Detect which cell encompasses the target text, then output its [X, Y] center coordinate. 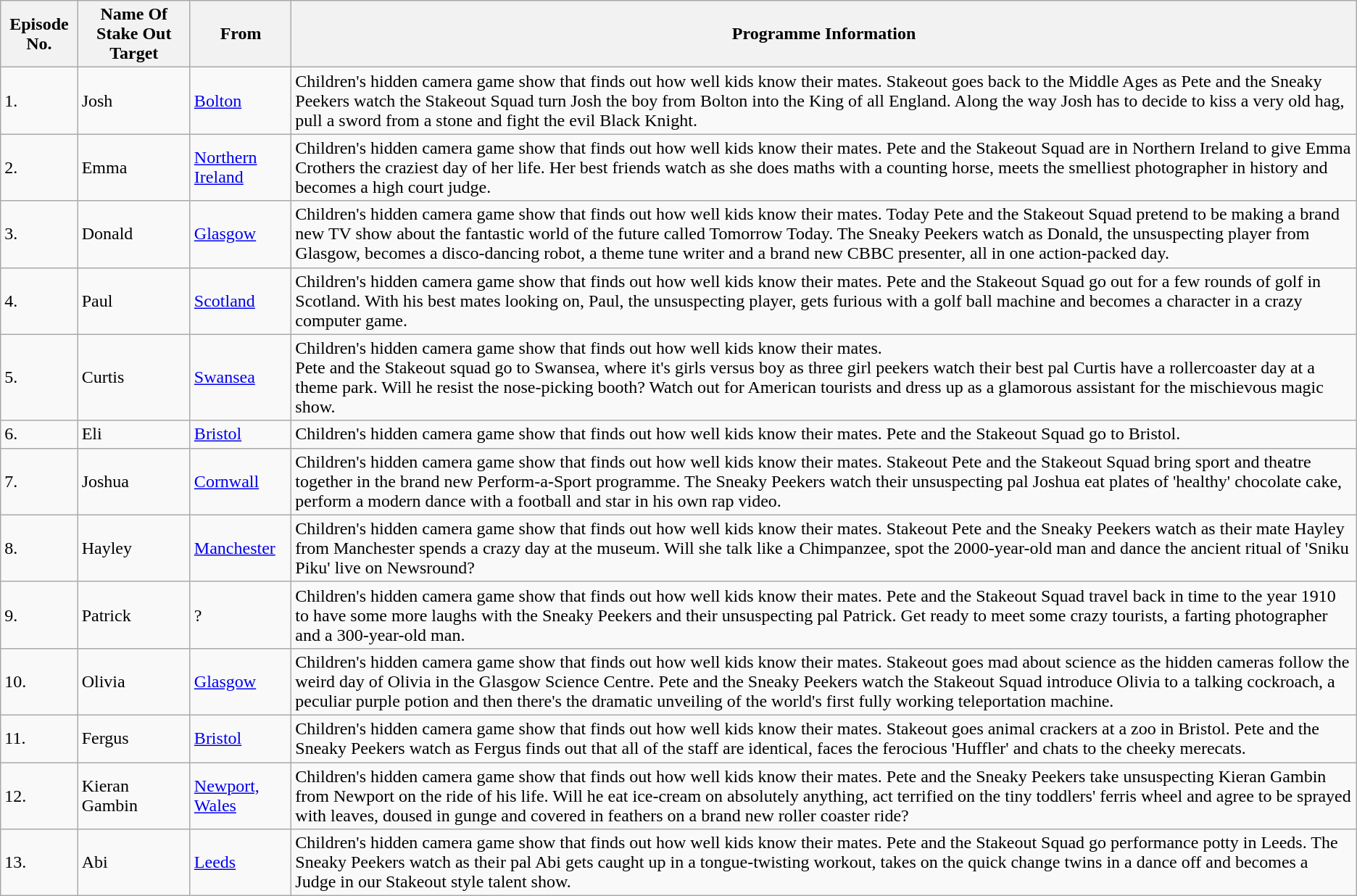
Abi [133, 863]
3. [39, 234]
? [241, 615]
9. [39, 615]
6. [39, 434]
Northern Ireland [241, 167]
2. [39, 167]
Curtis [133, 377]
12. [39, 796]
Swansea [241, 377]
Olivia [133, 681]
Patrick [133, 615]
Hayley [133, 548]
Leeds [241, 863]
Cornwall [241, 481]
Josh [133, 101]
Programme Information [823, 34]
4. [39, 301]
Manchester [241, 548]
Emma [133, 167]
Scotland [241, 301]
7. [39, 481]
5. [39, 377]
8. [39, 548]
Eli [133, 434]
Joshua [133, 481]
Newport, Wales [241, 796]
1. [39, 101]
10. [39, 681]
From [241, 34]
Bolton [241, 101]
13. [39, 863]
Fergus [133, 738]
Episode No. [39, 34]
Name Of Stake Out Target [133, 34]
Children's hidden camera game show that finds out how well kids know their mates. Pete and the Stakeout Squad go to Bristol. [823, 434]
Paul [133, 301]
11. [39, 738]
Donald [133, 234]
Kieran Gambin [133, 796]
